Search for the cell housing the specified text and yield its (x, y) center coordinate. 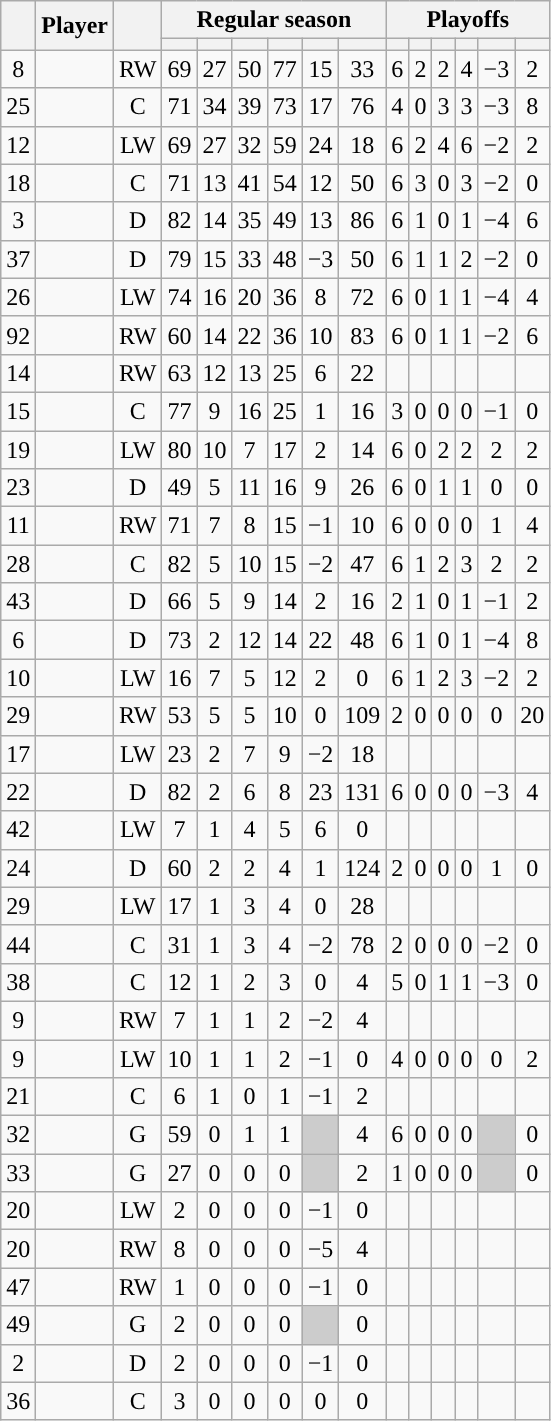
124 (362, 868)
131 (362, 792)
109 (362, 716)
34 (214, 107)
Player (75, 26)
42 (18, 830)
92 (18, 335)
31 (180, 944)
35 (250, 221)
44 (18, 944)
78 (362, 944)
72 (362, 297)
74 (180, 297)
54 (284, 183)
79 (180, 259)
43 (18, 602)
21 (18, 1097)
63 (180, 373)
53 (180, 716)
Regular season (274, 20)
86 (362, 221)
41 (250, 183)
37 (18, 259)
−5 (320, 1249)
76 (362, 107)
66 (180, 602)
Playoffs (468, 20)
39 (250, 107)
83 (362, 335)
19 (18, 449)
38 (18, 982)
80 (180, 449)
